Search for the cell housing the specified text and yield its [x, y] center coordinate. 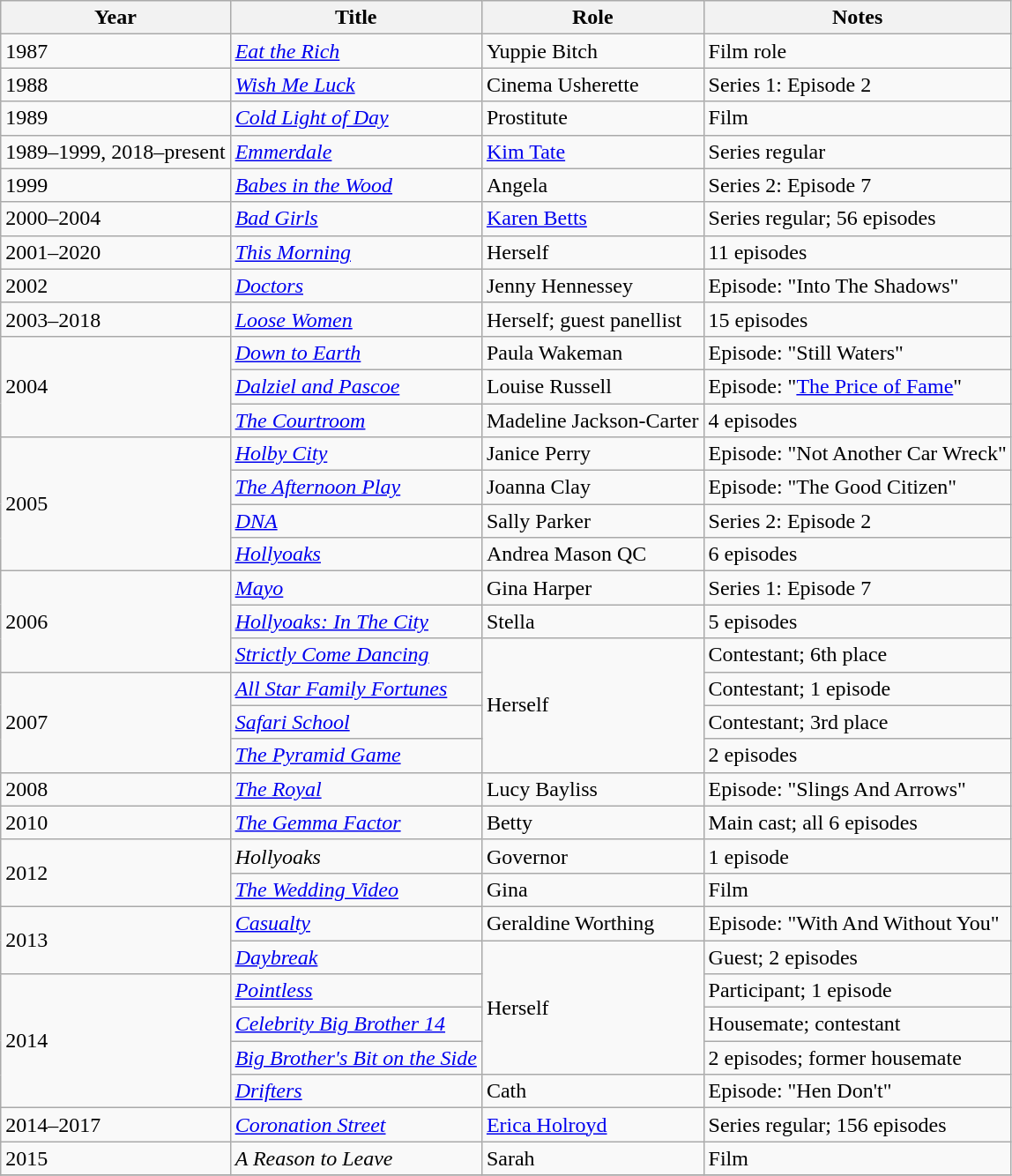
Guest; 2 episodes [857, 956]
Drifters [356, 1091]
A Reason to Leave [356, 1158]
The Courtroom [356, 421]
1989 [115, 118]
1 episode [857, 856]
The Wedding Video [356, 889]
2 episodes; former housemate [857, 1058]
Series regular; 156 episodes [857, 1125]
1989–1999, 2018–present [115, 152]
Sarah [592, 1158]
Contestant; 6th place [857, 655]
Notes [857, 18]
Hollyoaks: In The City [356, 621]
Paula Wakeman [592, 353]
Holby City [356, 454]
2010 [115, 822]
Sally Parker [592, 521]
6 episodes [857, 555]
Episode: "The Good Citizen" [857, 488]
Cold Light of Day [356, 118]
Strictly Come Dancing [356, 655]
Dalziel and Pascoe [356, 386]
Main cast; all 6 episodes [857, 822]
2004 [115, 386]
Madeline Jackson-Carter [592, 421]
2013 [115, 940]
Contestant; 1 episode [857, 688]
Andrea Mason QC [592, 555]
Series 2: Episode 7 [857, 185]
Governor [592, 856]
Daybreak [356, 956]
Series 2: Episode 2 [857, 521]
Karen Betts [592, 219]
Bad Girls [356, 219]
Series 1: Episode 2 [857, 85]
Episode: "Not Another Car Wreck" [857, 454]
1987 [115, 51]
1999 [115, 185]
2001–2020 [115, 252]
2 episodes [857, 755]
This Morning [356, 252]
Coronation Street [356, 1125]
Series regular [857, 152]
Big Brother's Bit on the Side [356, 1058]
2012 [115, 873]
Gina Harper [592, 588]
2015 [115, 1158]
Housemate; contestant [857, 1024]
5 episodes [857, 621]
2005 [115, 504]
Year [115, 18]
Safari School [356, 722]
Betty [592, 822]
Episode: "The Price of Fame" [857, 386]
Episode: "With And Without You" [857, 923]
Prostitute [592, 118]
The Gemma Factor [356, 822]
2014–2017 [115, 1125]
11 episodes [857, 252]
Episode: "Hen Don't" [857, 1091]
Episode: "Still Waters" [857, 353]
Contestant; 3rd place [857, 722]
15 episodes [857, 319]
Role [592, 18]
2002 [115, 286]
Joanna Clay [592, 488]
4 episodes [857, 421]
2007 [115, 722]
2014 [115, 1041]
Episode: "Into The Shadows" [857, 286]
Erica Holroyd [592, 1125]
Film role [857, 51]
Geraldine Worthing [592, 923]
Mayo [356, 588]
2008 [115, 789]
Lucy Bayliss [592, 789]
Eat the Rich [356, 51]
2006 [115, 621]
Casualty [356, 923]
Angela [592, 185]
Series regular; 56 episodes [857, 219]
Stella [592, 621]
Louise Russell [592, 386]
Emmerdale [356, 152]
Doctors [356, 286]
Participant; 1 episode [857, 991]
The Afternoon Play [356, 488]
2000–2004 [115, 219]
Pointless [356, 991]
Down to Earth [356, 353]
The Royal [356, 789]
DNA [356, 521]
Janice Perry [592, 454]
Cinema Usherette [592, 85]
Wish Me Luck [356, 85]
Babes in the Wood [356, 185]
Episode: "Slings And Arrows" [857, 789]
Yuppie Bitch [592, 51]
Herself; guest panellist [592, 319]
Series 1: Episode 7 [857, 588]
Kim Tate [592, 152]
All Star Family Fortunes [356, 688]
Title [356, 18]
Gina [592, 889]
Jenny Hennessey [592, 286]
The Pyramid Game [356, 755]
Loose Women [356, 319]
Celebrity Big Brother 14 [356, 1024]
2003–2018 [115, 319]
1988 [115, 85]
Cath [592, 1091]
